Extract the [x, y] coordinate from the center of the cell holding the provided text.  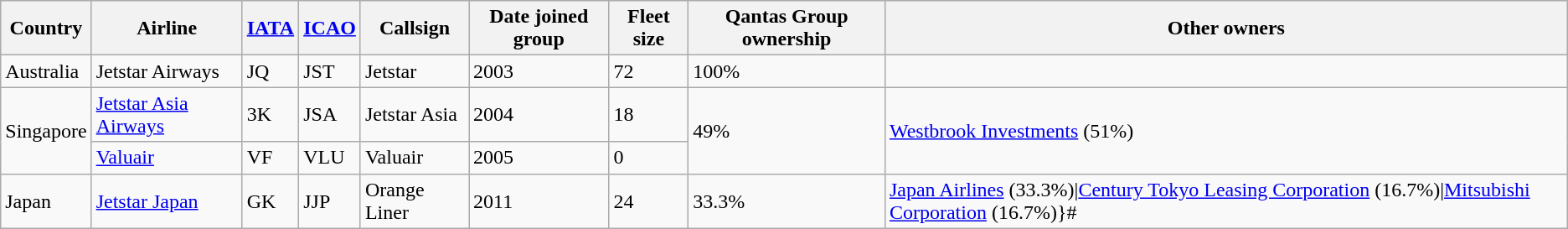
49% [787, 131]
Japan [46, 201]
Date joined group [539, 29]
0 [648, 158]
JST [330, 71]
IATA [271, 29]
JJP [330, 201]
Jetstar [414, 71]
2003 [539, 71]
Fleet size [648, 29]
2005 [539, 158]
Jetstar Airways [167, 71]
24 [648, 201]
Airline [167, 29]
Callsign [414, 29]
Country [46, 29]
Jetstar Asia Airways [167, 114]
Qantas Group ownership [787, 29]
Australia [46, 71]
VF [271, 158]
Orange Liner [414, 201]
JSA [330, 114]
100% [787, 71]
Jetstar Japan [167, 201]
72 [648, 71]
2011 [539, 201]
Japan Airlines (33.3%)|Century Tokyo Leasing Corporation (16.7%)|Mitsubishi Corporation (16.7%)}# [1226, 201]
18 [648, 114]
Westbrook Investments (51%) [1226, 131]
33.3% [787, 201]
2004 [539, 114]
Jetstar Asia [414, 114]
GK [271, 201]
VLU [330, 158]
JQ [271, 71]
Singapore [46, 131]
ICAO [330, 29]
3K [271, 114]
Other owners [1226, 29]
